Return the (x, y) coordinate for the center point of the cell that contains the specified text.  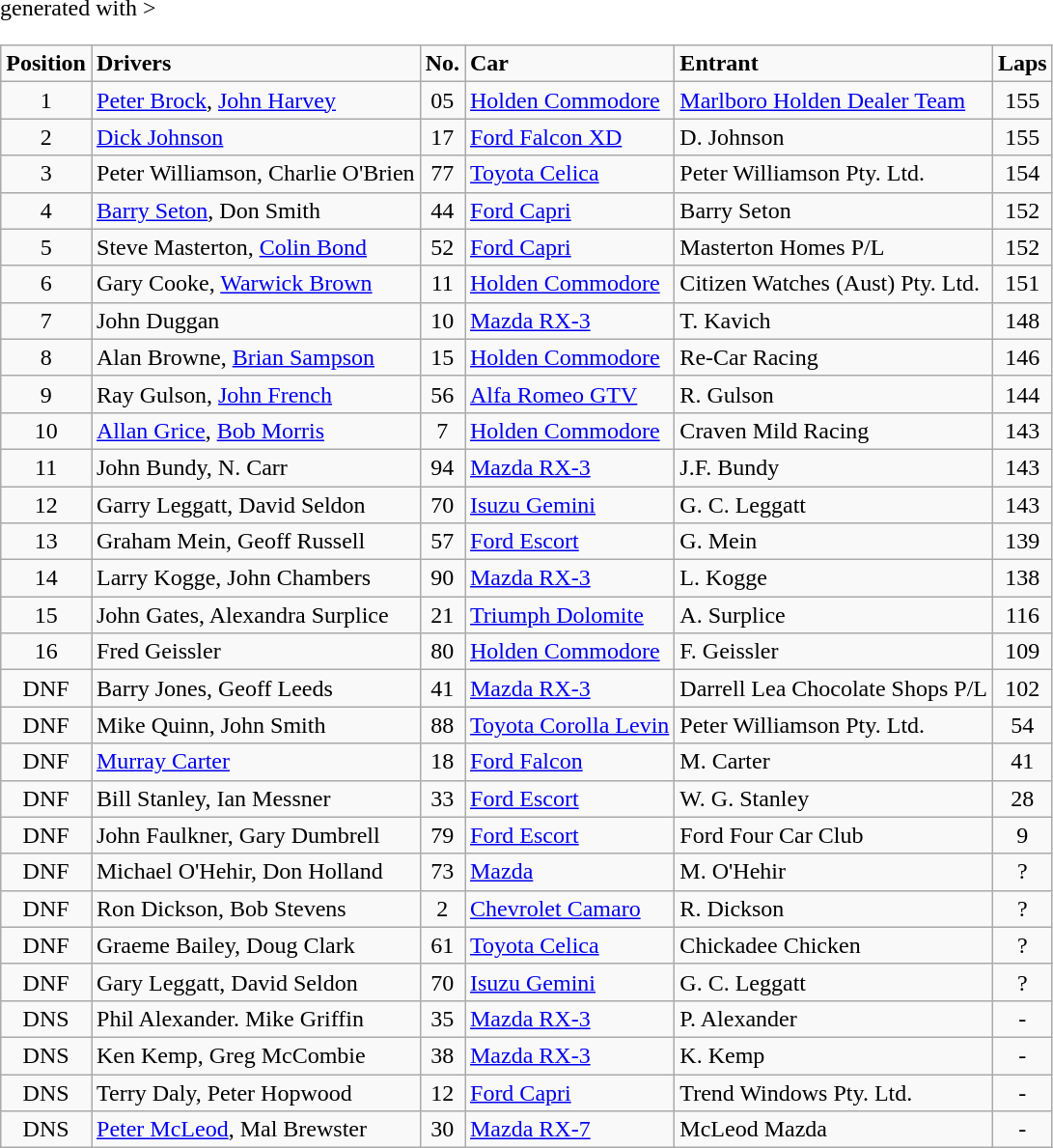
61 (442, 945)
Larry Kogge, John Chambers (255, 578)
57 (442, 542)
Citizen Watches (Aust) Pty. Ltd. (834, 284)
13 (46, 542)
John Gates, Alexandra Surplice (255, 615)
John Bundy, N. Carr (255, 467)
Michael O'Hehir, Don Holland (255, 872)
Alfa Romeo GTV (569, 394)
3 (46, 174)
52 (442, 247)
Marlboro Holden Dealer Team (834, 100)
Fred Geissler (255, 652)
Ford Four Car Club (834, 835)
Peter Williamson, Charlie O'Brien (255, 174)
Trend Windows Pty. Ltd. (834, 1092)
Laps (1022, 64)
30 (442, 1130)
Toyota Corolla Levin (569, 725)
4 (46, 210)
79 (442, 835)
G. Mein (834, 542)
P. Alexander (834, 1019)
77 (442, 174)
Re-Car Racing (834, 357)
Mike Quinn, John Smith (255, 725)
6 (46, 284)
Dick Johnson (255, 137)
W. G. Stanley (834, 798)
Chickadee Chicken (834, 945)
Ken Kemp, Greg McCombie (255, 1055)
144 (1022, 394)
Barry Jones, Geoff Leeds (255, 688)
05 (442, 100)
Ford Falcon (569, 762)
Gary Leggatt, David Seldon (255, 982)
Allan Grice, Bob Morris (255, 431)
L. Kogge (834, 578)
35 (442, 1019)
109 (1022, 652)
Ray Gulson, John French (255, 394)
116 (1022, 615)
Graham Mein, Geoff Russell (255, 542)
1 (46, 100)
Craven Mild Racing (834, 431)
Barry Seton, Don Smith (255, 210)
154 (1022, 174)
Entrant (834, 64)
J.F. Bundy (834, 467)
Peter Brock, John Harvey (255, 100)
Car (569, 64)
54 (1022, 725)
Bill Stanley, Ian Messner (255, 798)
139 (1022, 542)
Garry Leggatt, David Seldon (255, 505)
McLeod Mazda (834, 1130)
56 (442, 394)
T. Kavich (834, 321)
Ron Dickson, Bob Stevens (255, 909)
Masterton Homes P/L (834, 247)
28 (1022, 798)
No. (442, 64)
Triumph Dolomite (569, 615)
44 (442, 210)
Murray Carter (255, 762)
Phil Alexander. Mike Griffin (255, 1019)
102 (1022, 688)
Gary Cooke, Warwick Brown (255, 284)
A. Surplice (834, 615)
5 (46, 247)
18 (442, 762)
K. Kemp (834, 1055)
16 (46, 652)
M. O'Hehir (834, 872)
148 (1022, 321)
146 (1022, 357)
21 (442, 615)
Drivers (255, 64)
73 (442, 872)
F. Geissler (834, 652)
151 (1022, 284)
D. Johnson (834, 137)
8 (46, 357)
138 (1022, 578)
John Duggan (255, 321)
R. Gulson (834, 394)
80 (442, 652)
Chevrolet Camaro (569, 909)
33 (442, 798)
R. Dickson (834, 909)
Peter McLeod, Mal Brewster (255, 1130)
Darrell Lea Chocolate Shops P/L (834, 688)
Position (46, 64)
38 (442, 1055)
14 (46, 578)
Mazda (569, 872)
Mazda RX-7 (569, 1130)
88 (442, 725)
M. Carter (834, 762)
Alan Browne, Brian Sampson (255, 357)
Ford Falcon XD (569, 137)
John Faulkner, Gary Dumbrell (255, 835)
90 (442, 578)
Terry Daly, Peter Hopwood (255, 1092)
Steve Masterton, Colin Bond (255, 247)
Barry Seton (834, 210)
Graeme Bailey, Doug Clark (255, 945)
94 (442, 467)
17 (442, 137)
